Output the [X, Y] coordinate of the center of the cell containing the given text.  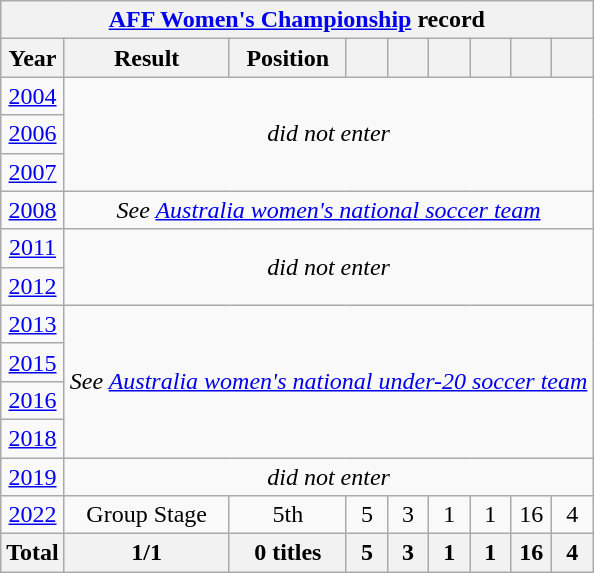
5th [288, 515]
Year [33, 58]
2018 [33, 438]
2022 [33, 515]
Position [288, 58]
1/1 [146, 553]
2011 [33, 248]
2012 [33, 286]
2007 [33, 172]
2015 [33, 362]
2013 [33, 324]
0 titles [288, 553]
2019 [33, 477]
Group Stage [146, 515]
Result [146, 58]
2006 [33, 134]
2004 [33, 96]
See Australia women's national under-20 soccer team [328, 381]
2008 [33, 210]
See Australia women's national soccer team [328, 210]
AFF Women's Championship record [297, 20]
Total [33, 553]
2016 [33, 400]
